Output the (x, y) coordinate of the center of the cell containing the given text.  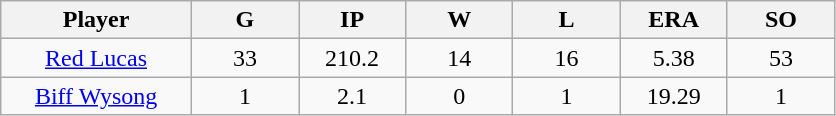
L (566, 20)
W (460, 20)
33 (244, 58)
14 (460, 58)
ERA (674, 20)
53 (780, 58)
SO (780, 20)
Biff Wysong (96, 96)
IP (352, 20)
0 (460, 96)
2.1 (352, 96)
G (244, 20)
Player (96, 20)
19.29 (674, 96)
5.38 (674, 58)
210.2 (352, 58)
Red Lucas (96, 58)
16 (566, 58)
